Detect which cell encompasses the target text, then output its (x, y) center coordinate. 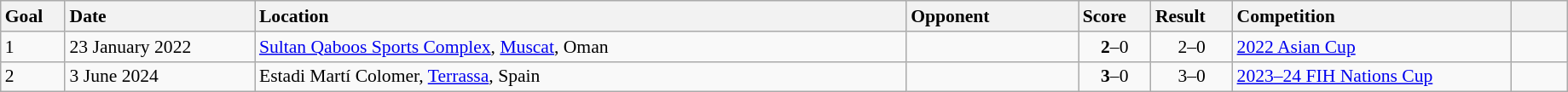
1 (33, 47)
2023–24 FIH Nations Cup (1373, 77)
Competition (1373, 16)
Score (1115, 16)
23 January 2022 (159, 47)
Estadi Martí Colomer, Terrassa, Spain (581, 77)
Date (159, 16)
Goal (33, 16)
3 June 2024 (159, 77)
Location (581, 16)
2 (33, 77)
Opponent (992, 16)
Sultan Qaboos Sports Complex, Muscat, Oman (581, 47)
Result (1192, 16)
2022 Asian Cup (1373, 47)
